Pinpoint the cell where the given text exists, returning its (x, y) midpoint coordinate. 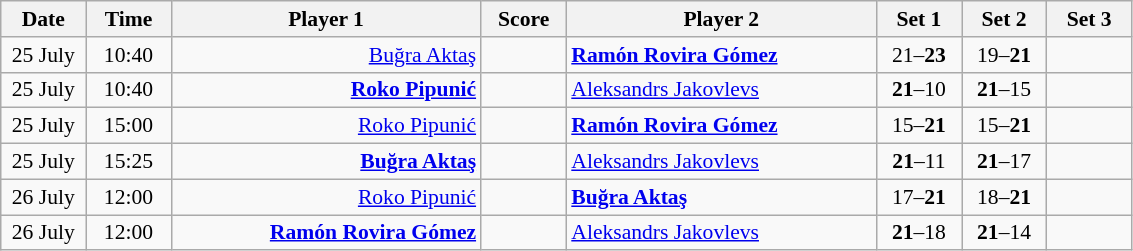
18–21 (1004, 197)
21–17 (1004, 162)
21–11 (918, 162)
17–21 (918, 197)
21–14 (1004, 233)
21–23 (918, 55)
Set 1 (918, 19)
Player 2 (721, 19)
15:00 (128, 126)
21–15 (1004, 90)
21–10 (918, 90)
Time (128, 19)
Player 1 (326, 19)
Set 3 (1090, 19)
19–21 (1004, 55)
Date (44, 19)
Set 2 (1004, 19)
15:25 (128, 162)
Score (524, 19)
21–18 (918, 233)
